Detect which cell encompasses the target text, then output its (X, Y) center coordinate. 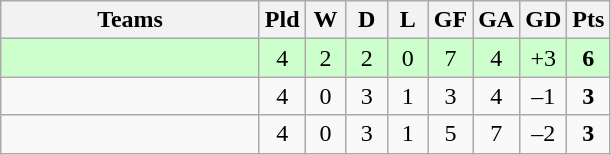
Pts (588, 20)
GA (496, 20)
6 (588, 58)
–2 (544, 134)
Pld (282, 20)
5 (450, 134)
L (408, 20)
Teams (130, 20)
GF (450, 20)
GD (544, 20)
+3 (544, 58)
W (326, 20)
–1 (544, 96)
D (366, 20)
